Return the (X, Y) coordinate for the center point of the cell that contains the specified text.  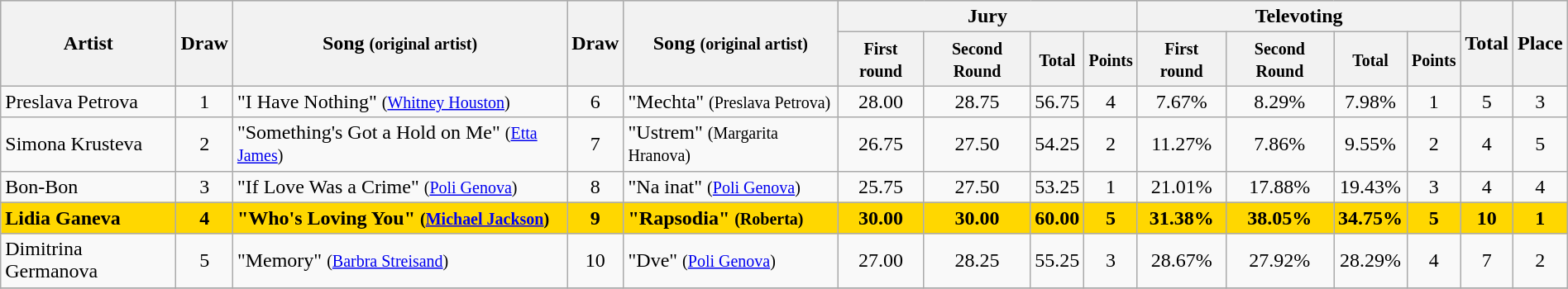
"Memory" (Barbra Streisand) (399, 261)
Televoting (1298, 17)
"Na inat" (Poli Genova) (731, 187)
34.75% (1370, 218)
Dimitrina Germanova (88, 261)
53.25 (1057, 187)
Bon-Bon (88, 187)
19.43% (1370, 187)
8 (595, 187)
"Who's Loving You" (Michael Jackson) (399, 218)
9 (595, 218)
28.25 (978, 261)
27.00 (882, 261)
8.29% (1279, 102)
7.98% (1370, 102)
"Mechta" (Preslava Petrova) (731, 102)
Simona Krusteva (88, 144)
56.75 (1057, 102)
28.75 (978, 102)
"Rapsodia" (Roberta) (731, 218)
Place (1540, 43)
21.01% (1181, 187)
Lidia Ganeva (88, 218)
60.00 (1057, 218)
"Something's Got a Hold on Me" (Etta James) (399, 144)
"I Have Nothing" (Whitney Houston) (399, 102)
"If Love Was a Crime" (Poli Genova) (399, 187)
9.55% (1370, 144)
31.38% (1181, 218)
Artist (88, 43)
"Ustrem" (Margarita Hranova) (731, 144)
28.29% (1370, 261)
55.25 (1057, 261)
Jury (987, 17)
7.86% (1279, 144)
Preslava Petrova (88, 102)
25.75 (882, 187)
28.67% (1181, 261)
27.92% (1279, 261)
11.27% (1181, 144)
28.00 (882, 102)
7.67% (1181, 102)
38.05% (1279, 218)
26.75 (882, 144)
17.88% (1279, 187)
6 (595, 102)
54.25 (1057, 144)
"Dve" (Poli Genova) (731, 261)
